Detect which cell encompasses the target text, then output its (x, y) center coordinate. 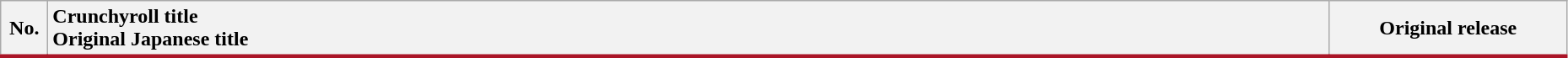
Original release (1447, 29)
Crunchyroll title Original Japanese title (688, 29)
No. (24, 29)
